Search for the cell housing the specified text and yield its (X, Y) center coordinate. 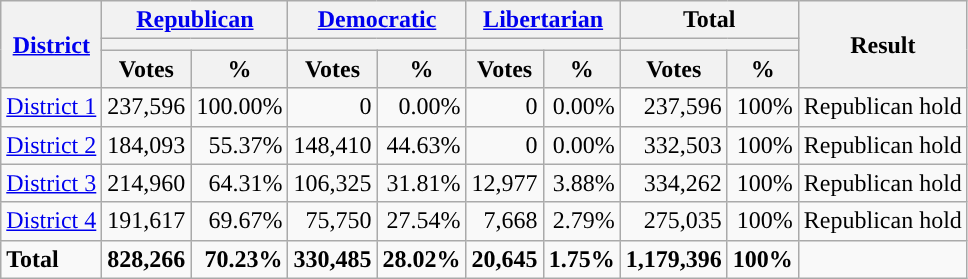
191,617 (146, 221)
44.63% (422, 145)
District 4 (52, 221)
28.02% (422, 259)
332,503 (674, 145)
District (52, 44)
100.00% (240, 107)
330,485 (332, 259)
214,960 (146, 183)
828,266 (146, 259)
275,035 (674, 221)
184,093 (146, 145)
Result (882, 44)
31.81% (422, 183)
3.88% (582, 183)
District 2 (52, 145)
20,645 (504, 259)
334,262 (674, 183)
2.79% (582, 221)
27.54% (422, 221)
7,668 (504, 221)
1,179,396 (674, 259)
Democratic (377, 20)
Republican (195, 20)
12,977 (504, 183)
70.23% (240, 259)
64.31% (240, 183)
55.37% (240, 145)
106,325 (332, 183)
69.67% (240, 221)
District 1 (52, 107)
75,750 (332, 221)
148,410 (332, 145)
Libertarian (543, 20)
District 3 (52, 183)
1.75% (582, 259)
